For the text-containing cell, return its midpoint in (X, Y) coordinate format. 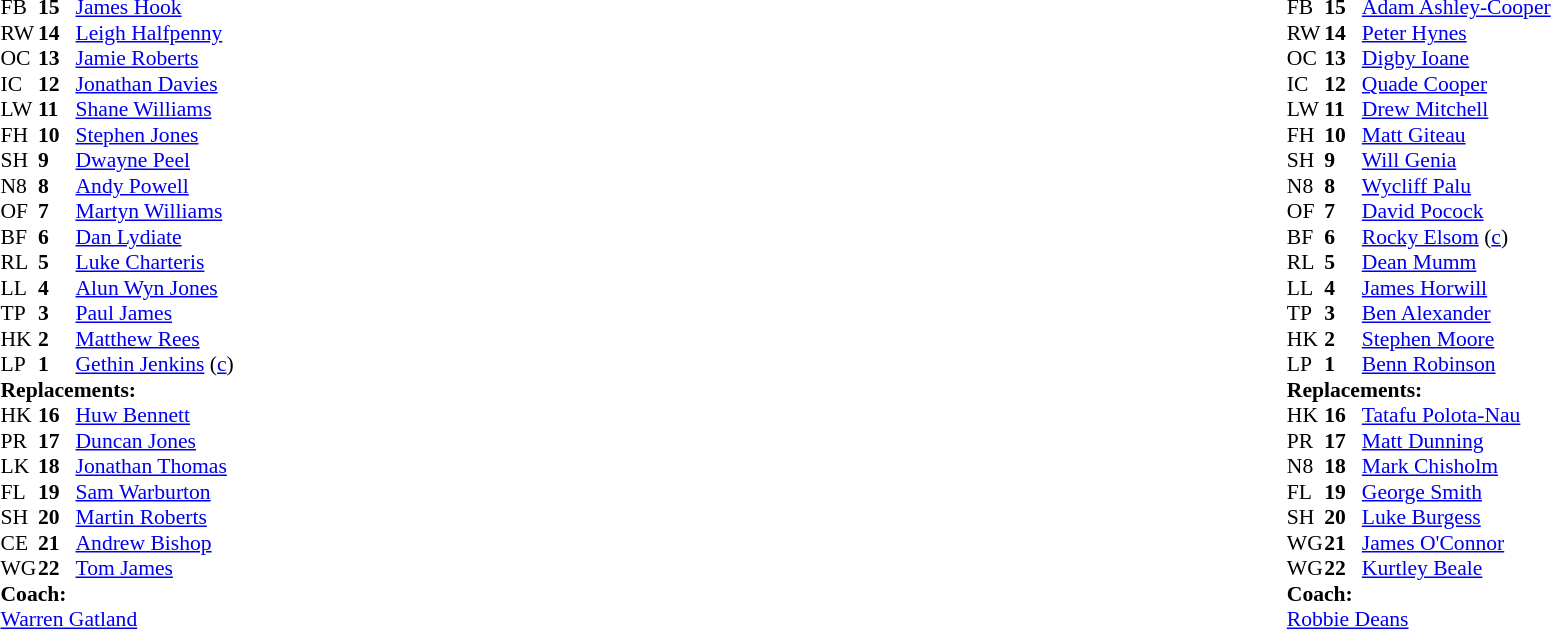
Matt Giteau (1456, 135)
Jonathan Thomas (155, 467)
Luke Burgess (1456, 517)
Benn Robinson (1456, 365)
Jamie Roberts (155, 59)
Stephen Jones (155, 135)
Rocky Elsom (c) (1456, 237)
Tatafu Polota-Nau (1456, 415)
Duncan Jones (155, 441)
Paul James (155, 313)
Digby Ioane (1456, 59)
Will Genia (1456, 161)
Kurtley Beale (1456, 569)
Jonathan Davies (155, 84)
Sam Warburton (155, 492)
Tom James (155, 569)
Ben Alexander (1456, 313)
Andrew Bishop (155, 543)
Alun Wyn Jones (155, 288)
Matt Dunning (1456, 441)
Quade Cooper (1456, 84)
Leigh Halfpenny (155, 33)
Dan Lydiate (155, 237)
Shane Williams (155, 109)
CE (19, 543)
Peter Hynes (1456, 33)
Andy Powell (155, 186)
Stephen Moore (1456, 339)
Matthew Rees (155, 339)
Luke Charteris (155, 263)
Wycliff Palu (1456, 186)
James Horwill (1456, 288)
James O'Connor (1456, 543)
Drew Mitchell (1456, 109)
Huw Bennett (155, 415)
LK (19, 467)
Martin Roberts (155, 517)
George Smith (1456, 492)
Martyn Williams (155, 211)
Gethin Jenkins (c) (155, 365)
Dwayne Peel (155, 161)
Dean Mumm (1456, 263)
Mark Chisholm (1456, 467)
David Pocock (1456, 211)
